Capture the cell that displays the provided text and extract its (X, Y) central coordinate. 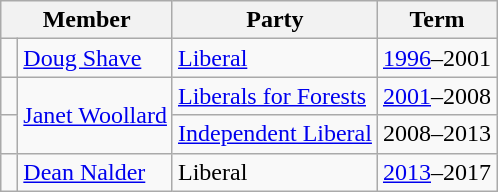
Party (274, 20)
Doug Shave (96, 58)
2013–2017 (436, 172)
1996–2001 (436, 58)
Independent Liberal (274, 134)
Member (87, 20)
Dean Nalder (96, 172)
2001–2008 (436, 96)
2008–2013 (436, 134)
Janet Woollard (96, 115)
Term (436, 20)
Liberals for Forests (274, 96)
